Return the (X, Y) coordinate for the center point of the cell that contains the specified text.  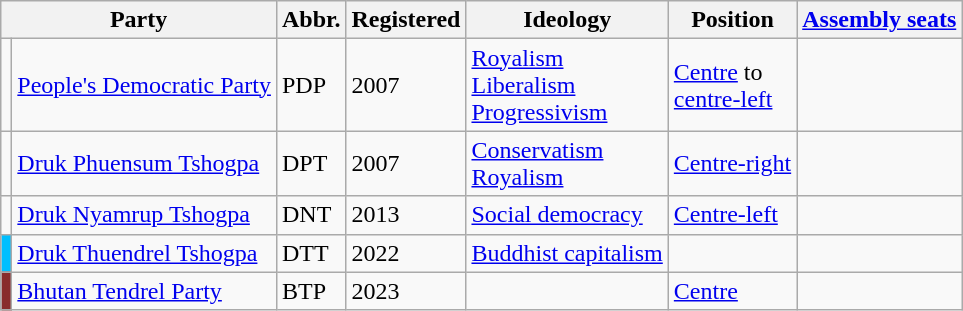
Centre-left (732, 215)
DPT (311, 164)
Druk Phuensum Tshogpa (144, 164)
2022 (406, 253)
Centre tocentre-left (732, 85)
Party (139, 20)
Registered (406, 20)
Centre (732, 291)
DNT (311, 215)
People's Democratic Party (144, 85)
DTT (311, 253)
Assembly seats (880, 20)
Abbr. (311, 20)
RoyalismLiberalismProgressivism (567, 85)
Ideology (567, 20)
Druk Nyamrup Tshogpa (144, 215)
Bhutan Tendrel Party (144, 291)
Buddhist capitalism (567, 253)
2023 (406, 291)
Social democracy (567, 215)
Position (732, 20)
Druk Thuendrel Tshogpa (144, 253)
Centre-right (732, 164)
BTP (311, 291)
PDP (311, 85)
ConservatismRoyalism (567, 164)
2013 (406, 215)
